Output the [x, y] coordinate of the center of the cell containing the given text.  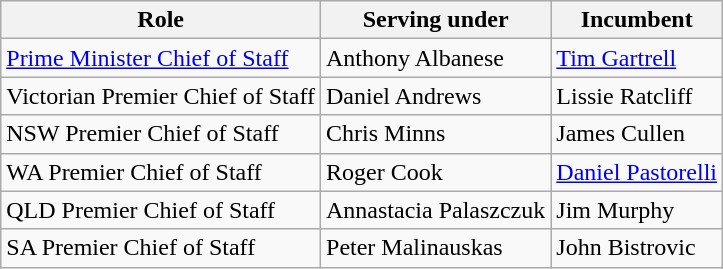
James Cullen [637, 134]
Incumbent [637, 20]
Lissie Ratcliff [637, 96]
Annastacia Palaszczuk [436, 210]
John Bistrovic [637, 248]
Daniel Pastorelli [637, 172]
QLD Premier Chief of Staff [161, 210]
Serving under [436, 20]
Anthony Albanese [436, 58]
Daniel Andrews [436, 96]
Chris Minns [436, 134]
Prime Minister Chief of Staff [161, 58]
SA Premier Chief of Staff [161, 248]
Victorian Premier Chief of Staff [161, 96]
Tim Gartrell [637, 58]
NSW Premier Chief of Staff [161, 134]
Jim Murphy [637, 210]
WA Premier Chief of Staff [161, 172]
Roger Cook [436, 172]
Peter Malinauskas [436, 248]
Role [161, 20]
